Locate the cell with the specified text and output its [x, y] center coordinate. 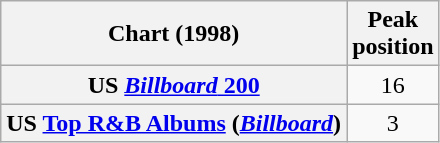
US Top R&B Albums (Billboard) [174, 123]
3 [393, 123]
16 [393, 85]
Peak position [393, 34]
Chart (1998) [174, 34]
US Billboard 200 [174, 85]
